Pinpoint the cell where the given text exists, returning its [X, Y] midpoint coordinate. 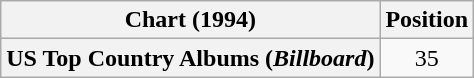
35 [427, 58]
US Top Country Albums (Billboard) [190, 58]
Position [427, 20]
Chart (1994) [190, 20]
